Find where the given text appears and provide that cell's center as [X, Y] coordinate. 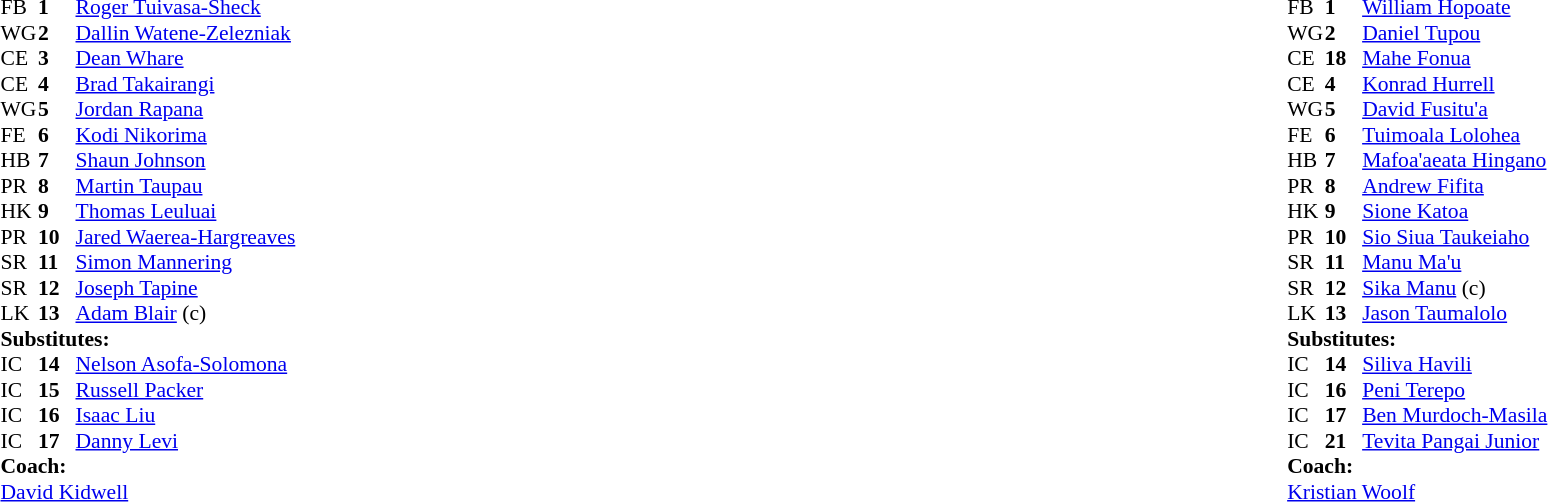
David Fusitu'a [1454, 109]
Dean Whare [186, 59]
Ben Murdoch-Masila [1454, 415]
Jordan Rapana [186, 109]
21 [1344, 441]
Siliva Havili [1454, 365]
Andrew Fifita [1454, 186]
Kodi Nikorima [186, 135]
Joseph Tapine [186, 288]
Jason Taumalolo [1454, 313]
Danny Levi [186, 441]
Nelson Asofa-Solomona [186, 365]
Isaac Liu [186, 415]
Shaun Johnson [186, 161]
Jared Waerea-Hargreaves [186, 237]
Sika Manu (c) [1454, 288]
Martin Taupau [186, 186]
Daniel Tupou [1454, 33]
Peni Terepo [1454, 390]
Sione Katoa [1454, 211]
18 [1344, 59]
Thomas Leuluai [186, 211]
Brad Takairangi [186, 84]
Russell Packer [186, 390]
Mahe Fonua [1454, 59]
Simon Mannering [186, 263]
Tuimoala Lolohea [1454, 135]
Konrad Hurrell [1454, 84]
Sio Siua Taukeiaho [1454, 237]
Manu Ma'u [1454, 263]
Tevita Pangai Junior [1454, 441]
3 [57, 59]
Dallin Watene-Zelezniak [186, 33]
Mafoa'aeata Hingano [1454, 161]
15 [57, 390]
Adam Blair (c) [186, 313]
